Locate the cell with the specified text and output its [x, y] center coordinate. 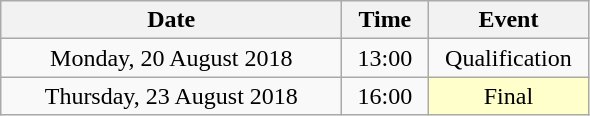
Monday, 20 August 2018 [172, 58]
Time [385, 20]
Date [172, 20]
Qualification [508, 58]
13:00 [385, 58]
16:00 [385, 96]
Final [508, 96]
Thursday, 23 August 2018 [172, 96]
Event [508, 20]
